Identify which cell holds the provided text, then report its (x, y) central coordinate. 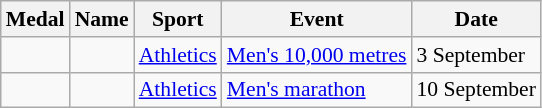
Sport (178, 19)
Medal (36, 19)
Men's marathon (317, 90)
Name (102, 19)
3 September (476, 55)
Date (476, 19)
10 September (476, 90)
Men's 10,000 metres (317, 55)
Event (317, 19)
